Capture the cell that displays the provided text and extract its [X, Y] central coordinate. 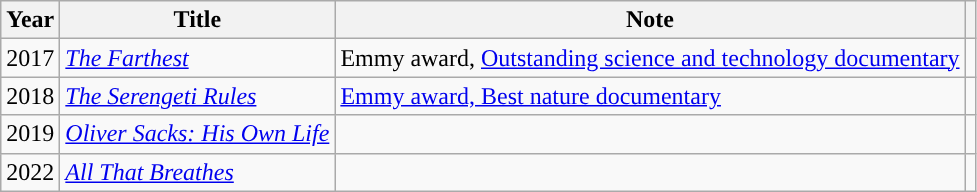
Note [650, 20]
Year [30, 20]
2017 [30, 58]
Title [198, 20]
All That Breathes [198, 172]
Emmy award, Best nature documentary [650, 96]
Oliver Sacks: His Own Life [198, 134]
The Serengeti Rules [198, 96]
2018 [30, 96]
2022 [30, 172]
The Farthest [198, 58]
Emmy award, Outstanding science and technology documentary [650, 58]
2019 [30, 134]
